Locate the cell with the specified text and output its (x, y) center coordinate. 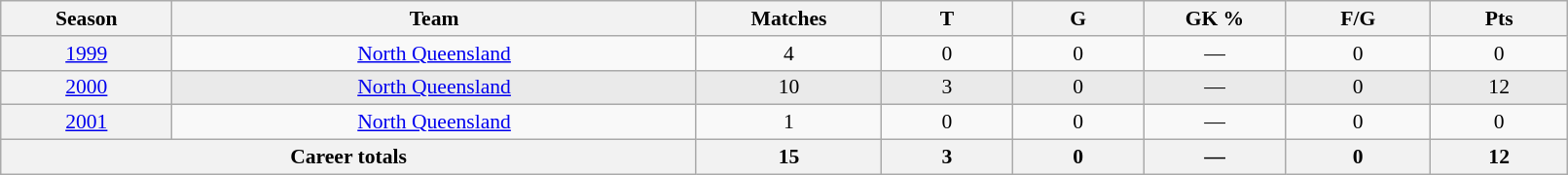
Career totals (348, 157)
15 (788, 157)
2000 (87, 87)
T (948, 18)
Pts (1499, 18)
Matches (788, 18)
G (1078, 18)
GK % (1215, 18)
4 (788, 53)
F/G (1358, 18)
Team (434, 18)
2001 (87, 122)
1999 (87, 53)
Season (87, 18)
10 (788, 87)
1 (788, 122)
